Return the [x, y] coordinate for the center point of the cell that contains the specified text.  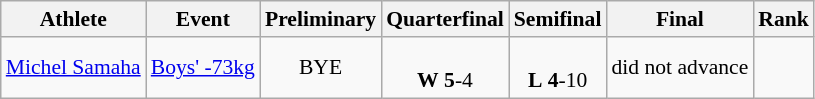
W 5-4 [445, 68]
Quarterfinal [445, 19]
Athlete [74, 19]
did not advance [680, 68]
L 4-10 [558, 68]
BYE [320, 68]
Michel Samaha [74, 68]
Semifinal [558, 19]
Boys' -73kg [203, 68]
Event [203, 19]
Rank [784, 19]
Final [680, 19]
Preliminary [320, 19]
